Search for the cell housing the specified text and yield its [X, Y] center coordinate. 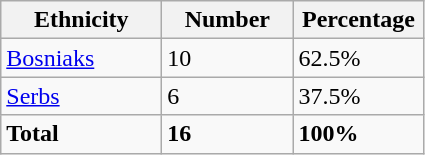
16 [228, 134]
62.5% [358, 58]
37.5% [358, 96]
Serbs [82, 96]
Number [228, 20]
10 [228, 58]
6 [228, 96]
Percentage [358, 20]
Total [82, 134]
Ethnicity [82, 20]
100% [358, 134]
Bosniaks [82, 58]
